Extract the (X, Y) coordinate from the center of the cell holding the provided text.  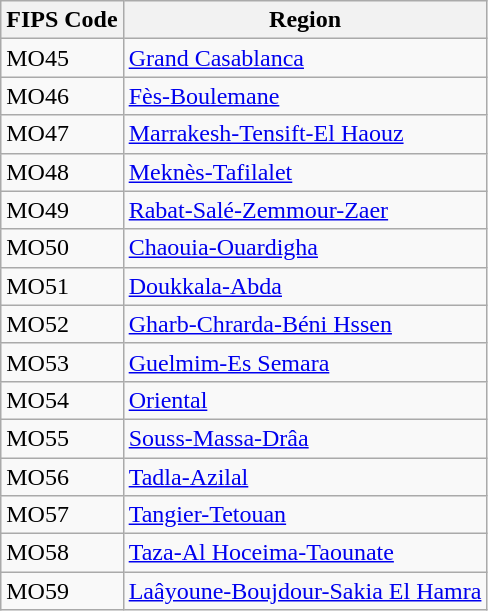
Chaouia-Ouardigha (305, 248)
MO58 (62, 553)
MO50 (62, 248)
MO45 (62, 58)
MO49 (62, 210)
Souss-Massa-Drâa (305, 438)
Meknès-Tafilalet (305, 172)
MO53 (62, 362)
MO47 (62, 134)
MO48 (62, 172)
Fès-Boulemane (305, 96)
FIPS Code (62, 20)
Gharb-Chrarda-Béni Hssen (305, 324)
Tangier-Tetouan (305, 515)
MO56 (62, 477)
Region (305, 20)
Laâyoune-Boujdour-Sakia El Hamra (305, 591)
Doukkala-Abda (305, 286)
Marrakesh-Tensift-El Haouz (305, 134)
Oriental (305, 400)
MO54 (62, 400)
Tadla-Azilal (305, 477)
Guelmim-Es Semara (305, 362)
MO51 (62, 286)
MO52 (62, 324)
Grand Casablanca (305, 58)
MO59 (62, 591)
MO46 (62, 96)
MO57 (62, 515)
Taza-Al Hoceima-Taounate (305, 553)
MO55 (62, 438)
Rabat-Salé-Zemmour-Zaer (305, 210)
